Locate the cell with the specified text and output its (x, y) center coordinate. 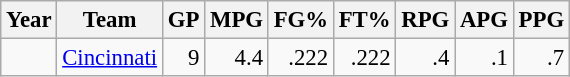
RPG (426, 20)
MPG (237, 20)
APG (484, 20)
Team (110, 20)
Year (29, 20)
Cincinnati (110, 58)
GP (183, 20)
FG% (300, 20)
.7 (541, 58)
FT% (364, 20)
PPG (541, 20)
4.4 (237, 58)
9 (183, 58)
.4 (426, 58)
.1 (484, 58)
